Search for the cell housing the specified text and yield its (x, y) center coordinate. 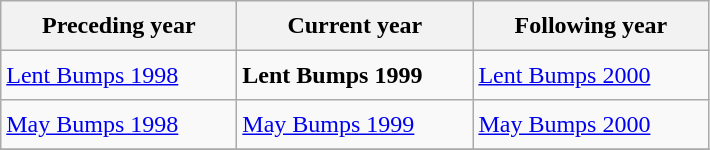
May Bumps 1998 (119, 125)
Lent Bumps 2000 (591, 75)
Lent Bumps 1998 (119, 75)
Following year (591, 26)
May Bumps 2000 (591, 125)
Current year (355, 26)
Lent Bumps 1999 (355, 75)
Preceding year (119, 26)
May Bumps 1999 (355, 125)
